Scan for the cell matching the given text and deliver its (x, y) coordinate at center. 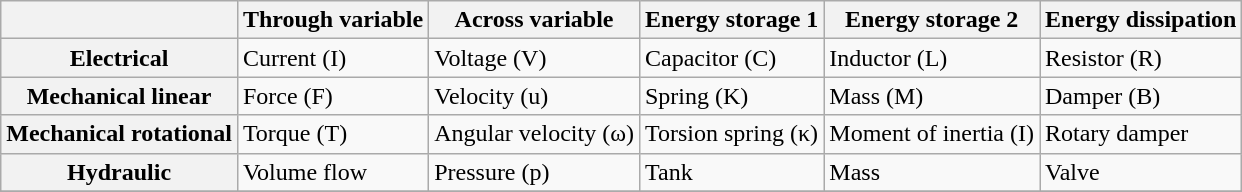
Resistor (R) (1141, 58)
Pressure (p) (534, 172)
Torque (T) (332, 134)
Across variable (534, 20)
Inductor (L) (932, 58)
Torsion spring (κ) (731, 134)
Energy dissipation (1141, 20)
Energy storage 1 (731, 20)
Valve (1141, 172)
Voltage (V) (534, 58)
Moment of inertia (I) (932, 134)
Damper (B) (1141, 96)
Volume flow (332, 172)
Angular velocity (ω) (534, 134)
Mechanical rotational (120, 134)
Velocity (u) (534, 96)
Mechanical linear (120, 96)
Tank (731, 172)
Current (I) (332, 58)
Capacitor (C) (731, 58)
Force (F) (332, 96)
Electrical (120, 58)
Hydraulic (120, 172)
Rotary damper (1141, 134)
Energy storage 2 (932, 20)
Through variable (332, 20)
Mass (M) (932, 96)
Mass (932, 172)
Spring (K) (731, 96)
